Determine the [x, y] coordinate at the center of the cell enclosing the given text.  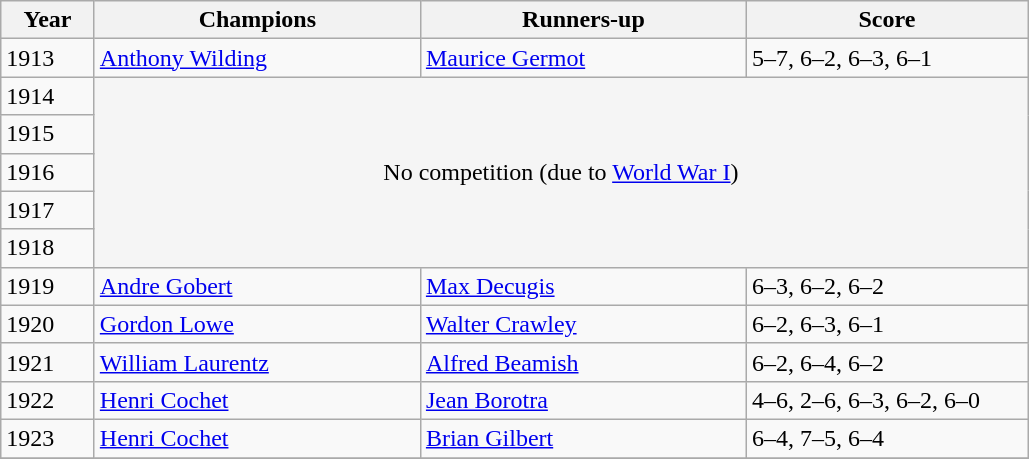
Brian Gilbert [583, 438]
William Laurentz [257, 362]
1916 [48, 172]
Jean Borotra [583, 400]
Gordon Lowe [257, 324]
Walter Crawley [583, 324]
1918 [48, 248]
6–2, 6–3, 6–1 [886, 324]
6–3, 6–2, 6–2 [886, 286]
1923 [48, 438]
Runners-up [583, 20]
6–4, 7–5, 6–4 [886, 438]
6–2, 6–4, 6–2 [886, 362]
4–6, 2–6, 6–3, 6–2, 6–0 [886, 400]
No competition (due to World War I) [560, 172]
1922 [48, 400]
1921 [48, 362]
1915 [48, 134]
1917 [48, 210]
1913 [48, 58]
5–7, 6–2, 6–3, 6–1 [886, 58]
1914 [48, 96]
Maurice Germot [583, 58]
Score [886, 20]
Year [48, 20]
Champions [257, 20]
Andre Gobert [257, 286]
Alfred Beamish [583, 362]
Anthony Wilding [257, 58]
Max Decugis [583, 286]
1919 [48, 286]
1920 [48, 324]
